Search for the cell housing the specified text and yield its (X, Y) center coordinate. 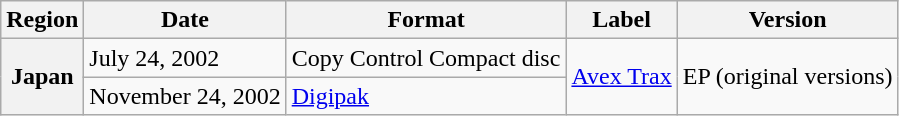
Digipak (426, 96)
Avex Trax (622, 77)
EP (original versions) (788, 77)
Japan (42, 77)
Format (426, 20)
Copy Control Compact disc (426, 58)
Label (622, 20)
Version (788, 20)
Region (42, 20)
Date (185, 20)
November 24, 2002 (185, 96)
July 24, 2002 (185, 58)
